Output the (x, y) coordinate of the center of the cell containing the given text.  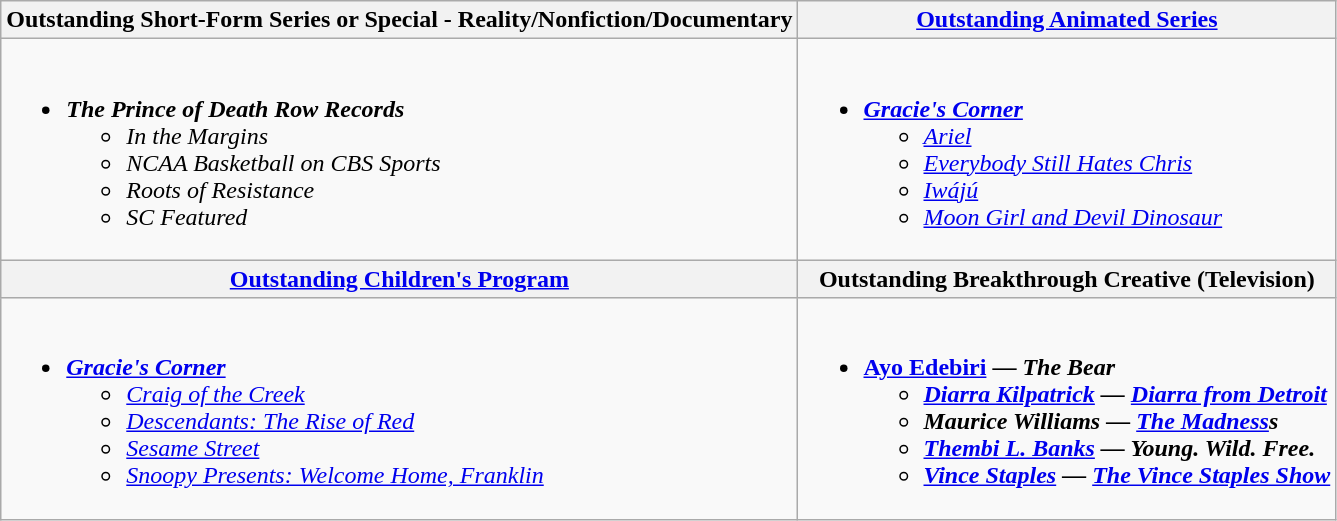
The Prince of Death Row RecordsIn the MarginsNCAA Basketball on CBS SportsRoots of ResistanceSC Featured (400, 150)
Gracie's CornerArielEverybody Still Hates ChrisIwájúMoon Girl and Devil Dinosaur (1067, 150)
Gracie's CornerCraig of the CreekDescendants: The Rise of RedSesame StreetSnoopy Presents: Welcome Home, Franklin (400, 408)
Outstanding Animated Series (1067, 20)
Outstanding Children's Program (400, 279)
Outstanding Short-Form Series or Special - Reality/Nonfiction/Documentary (400, 20)
Outstanding Breakthrough Creative (Television) (1067, 279)
